Scan for the cell matching the given text and deliver its [X, Y] coordinate at center. 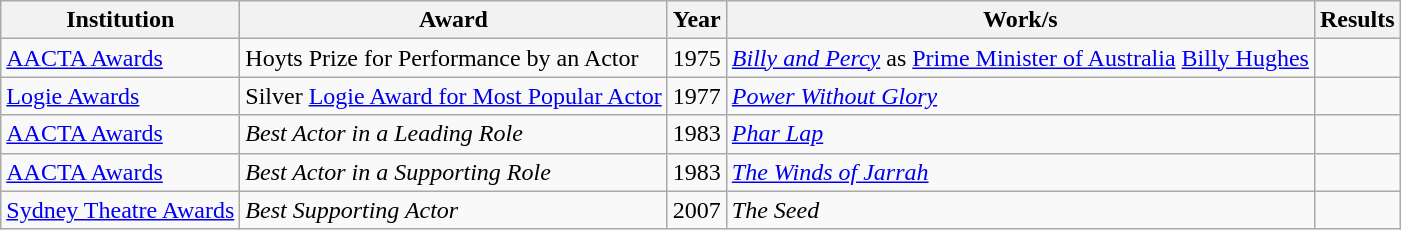
Billy and Percy as Prime Minister of Australia Billy Hughes [1020, 58]
Work/s [1020, 20]
The Seed [1020, 210]
Phar Lap [1020, 134]
Award [454, 20]
1975 [696, 58]
Institution [120, 20]
Power Without Glory [1020, 96]
Year [696, 20]
The Winds of Jarrah [1020, 172]
Best Supporting Actor [454, 210]
Results [1357, 20]
Hoyts Prize for Performance by an Actor [454, 58]
2007 [696, 210]
Sydney Theatre Awards [120, 210]
Best Actor in a Leading Role [454, 134]
Best Actor in a Supporting Role [454, 172]
Logie Awards [120, 96]
Silver Logie Award for Most Popular Actor [454, 96]
1977 [696, 96]
